From the cell containing the given text, extract its center point as (x, y) coordinate. 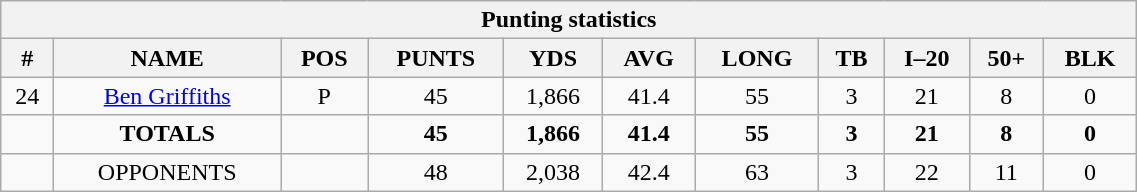
LONG (757, 58)
48 (436, 172)
TB (852, 58)
NAME (168, 58)
11 (1006, 172)
OPPONENTS (168, 172)
P (324, 96)
Punting statistics (569, 20)
BLK (1090, 58)
PUNTS (436, 58)
TOTALS (168, 134)
Ben Griffiths (168, 96)
I–20 (926, 58)
22 (926, 172)
AVG (648, 58)
POS (324, 58)
# (28, 58)
63 (757, 172)
50+ (1006, 58)
2,038 (553, 172)
24 (28, 96)
YDS (553, 58)
42.4 (648, 172)
